Locate the cell with the specified text and output its (X, Y) center coordinate. 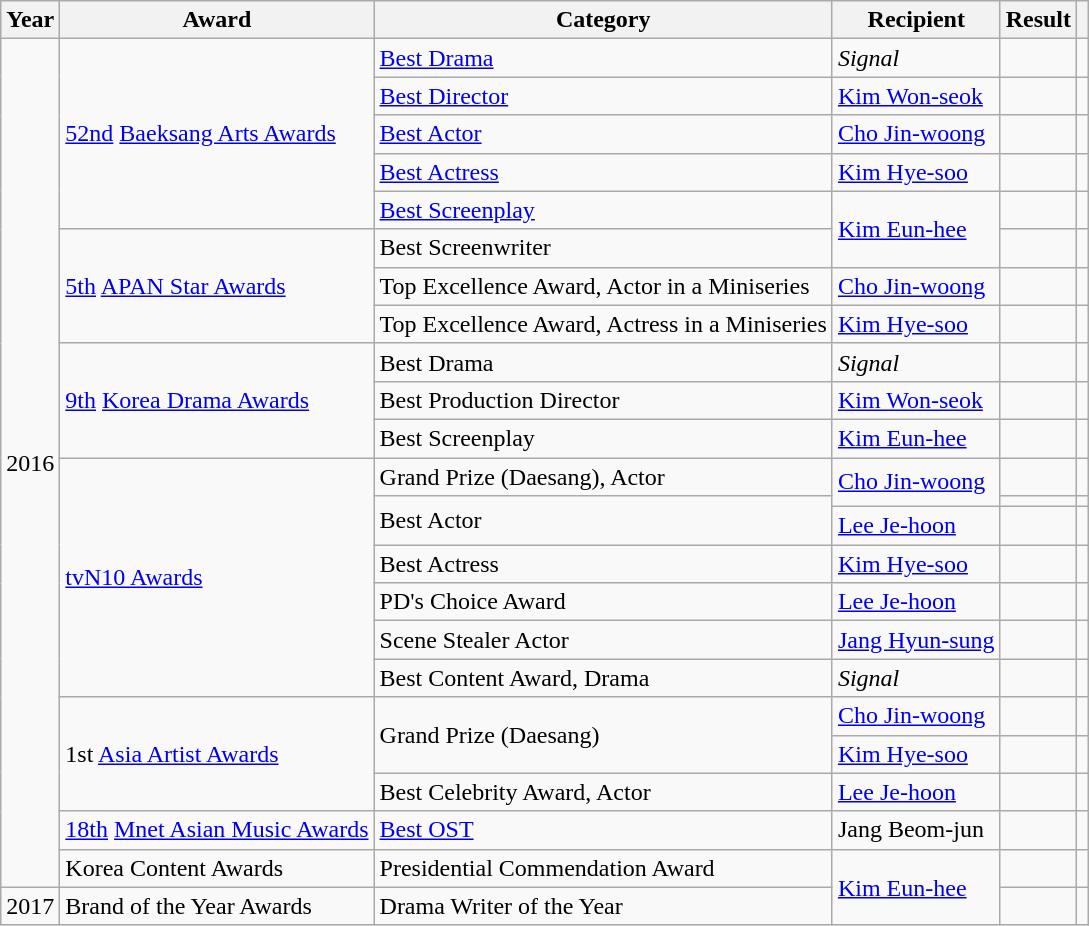
Year (30, 20)
Top Excellence Award, Actor in a Miniseries (603, 286)
1st Asia Artist Awards (217, 754)
Best OST (603, 830)
2016 (30, 463)
Recipient (916, 20)
Top Excellence Award, Actress in a Miniseries (603, 324)
Drama Writer of the Year (603, 906)
Jang Beom-jun (916, 830)
9th Korea Drama Awards (217, 400)
Best Director (603, 96)
Best Content Award, Drama (603, 678)
5th APAN Star Awards (217, 286)
Category (603, 20)
Grand Prize (Daesang) (603, 735)
18th Mnet Asian Music Awards (217, 830)
PD's Choice Award (603, 602)
Best Screenwriter (603, 248)
Scene Stealer Actor (603, 640)
Brand of the Year Awards (217, 906)
Grand Prize (Daesang), Actor (603, 477)
Result (1038, 20)
Jang Hyun-sung (916, 640)
Korea Content Awards (217, 868)
tvN10 Awards (217, 578)
52nd Baeksang Arts Awards (217, 134)
Best Celebrity Award, Actor (603, 792)
2017 (30, 906)
Best Production Director (603, 400)
Presidential Commendation Award (603, 868)
Award (217, 20)
